Extract the [x, y] coordinate from the center of the cell holding the provided text.  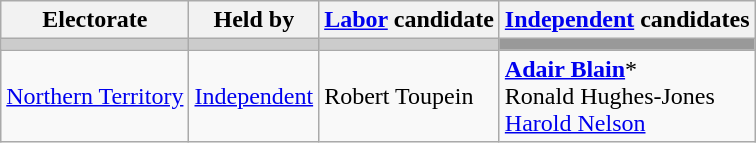
Independent candidates [627, 20]
Labor candidate [410, 20]
Held by [254, 20]
Independent [254, 96]
Northern Territory [95, 96]
Adair Blain*Ronald Hughes-JonesHarold Nelson [627, 96]
Electorate [95, 20]
Robert Toupein [410, 96]
